Locate the cell with the specified text and output its (x, y) center coordinate. 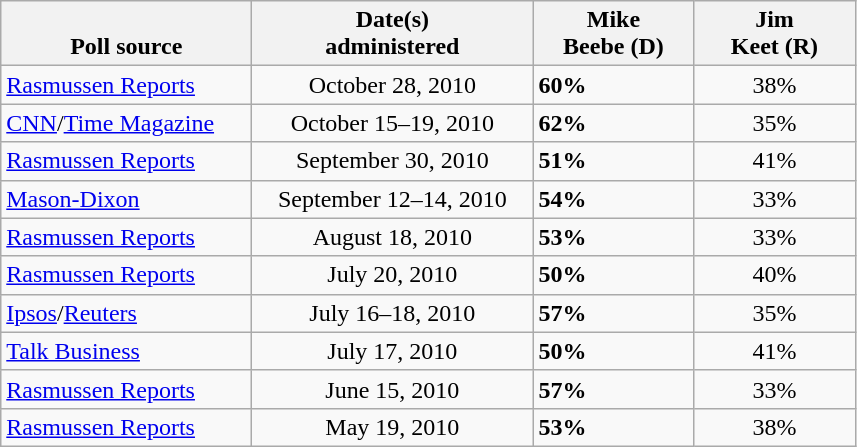
October 15–19, 2010 (392, 123)
51% (614, 161)
CNN/Time Magazine (126, 123)
Date(s)administered (392, 34)
July 20, 2010 (392, 275)
September 12–14, 2010 (392, 199)
August 18, 2010 (392, 237)
May 19, 2010 (392, 427)
Poll source (126, 34)
60% (614, 85)
October 28, 2010 (392, 85)
Mason-Dixon (126, 199)
40% (774, 275)
July 17, 2010 (392, 351)
June 15, 2010 (392, 389)
54% (614, 199)
September 30, 2010 (392, 161)
July 16–18, 2010 (392, 313)
62% (614, 123)
Talk Business (126, 351)
Ipsos/Reuters (126, 313)
JimKeet (R) (774, 34)
MikeBeebe (D) (614, 34)
